From the cell containing the given text, extract its center point as (x, y) coordinate. 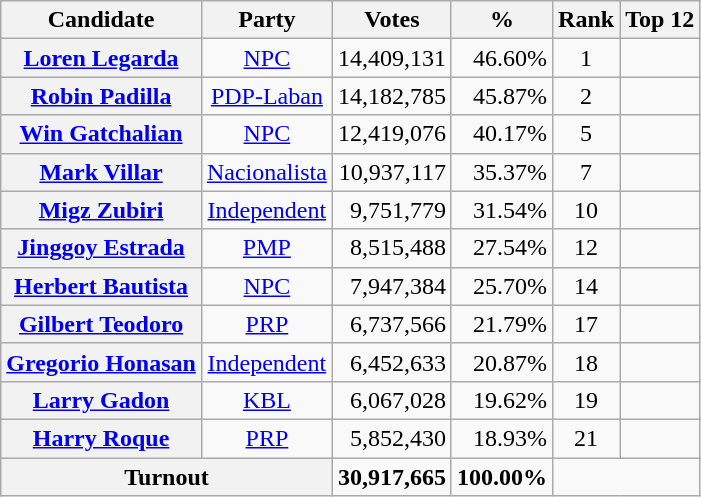
% (502, 20)
6,737,566 (392, 324)
Herbert Bautista (102, 286)
18 (586, 362)
Larry Gadon (102, 400)
40.17% (502, 134)
19 (586, 400)
1 (586, 58)
19.62% (502, 400)
7 (586, 172)
21.79% (502, 324)
Party (266, 20)
100.00% (502, 477)
18.93% (502, 438)
14,409,131 (392, 58)
PMP (266, 248)
5 (586, 134)
PDP-Laban (266, 96)
14,182,785 (392, 96)
2 (586, 96)
Gregorio Honasan (102, 362)
30,917,665 (392, 477)
25.70% (502, 286)
7,947,384 (392, 286)
20.87% (502, 362)
9,751,779 (392, 210)
21 (586, 438)
12 (586, 248)
Jinggoy Estrada (102, 248)
6,452,633 (392, 362)
KBL (266, 400)
5,852,430 (392, 438)
Nacionalista (266, 172)
Top 12 (660, 20)
45.87% (502, 96)
Gilbert Teodoro (102, 324)
10,937,117 (392, 172)
12,419,076 (392, 134)
Harry Roque (102, 438)
Migz Zubiri (102, 210)
Turnout (167, 477)
27.54% (502, 248)
8,515,488 (392, 248)
Votes (392, 20)
Loren Legarda (102, 58)
14 (586, 286)
Win Gatchalian (102, 134)
6,067,028 (392, 400)
17 (586, 324)
31.54% (502, 210)
46.60% (502, 58)
Rank (586, 20)
Candidate (102, 20)
35.37% (502, 172)
Robin Padilla (102, 96)
10 (586, 210)
Mark Villar (102, 172)
